Return the [x, y] coordinate for the center point of the cell that contains the specified text.  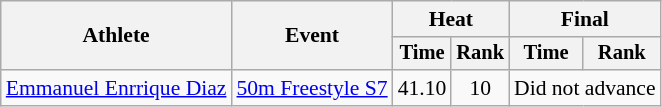
41.10 [422, 88]
Athlete [116, 36]
Did not advance [585, 88]
Heat [451, 19]
Event [312, 36]
Emmanuel Enrrique Diaz [116, 88]
Final [585, 19]
10 [480, 88]
50m Freestyle S7 [312, 88]
